Scan for the cell matching the given text and deliver its (x, y) coordinate at center. 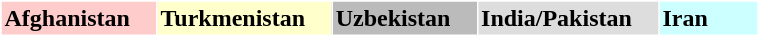
Turkmenistan (244, 18)
Uzbekistan (404, 18)
India/Pakistan (568, 18)
Afghanistan (79, 18)
Iran (708, 18)
